Locate the cell with the specified text and output its [X, Y] center coordinate. 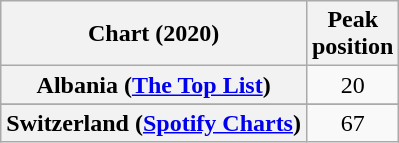
20 [352, 85]
Albania (The Top List) [154, 85]
67 [352, 123]
Peakposition [352, 34]
Switzerland (Spotify Charts) [154, 123]
Chart (2020) [154, 34]
